Scan for the cell matching the given text and deliver its [X, Y] coordinate at center. 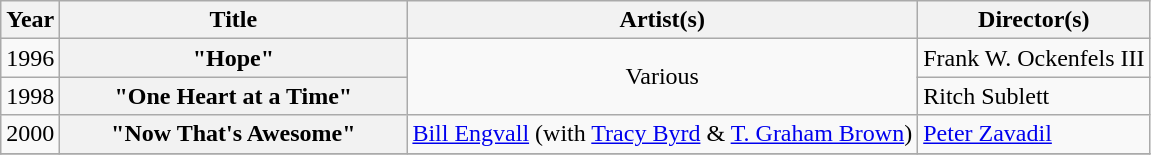
2000 [30, 134]
"Now That's Awesome" [234, 134]
"One Heart at a Time" [234, 96]
Frank W. Ockenfels III [1034, 58]
Bill Engvall (with Tracy Byrd & T. Graham Brown) [662, 134]
Director(s) [1034, 20]
Title [234, 20]
1996 [30, 58]
Peter Zavadil [1034, 134]
Ritch Sublett [1034, 96]
Year [30, 20]
"Hope" [234, 58]
Various [662, 77]
Artist(s) [662, 20]
1998 [30, 96]
